Scan for the cell matching the given text and deliver its [X, Y] coordinate at center. 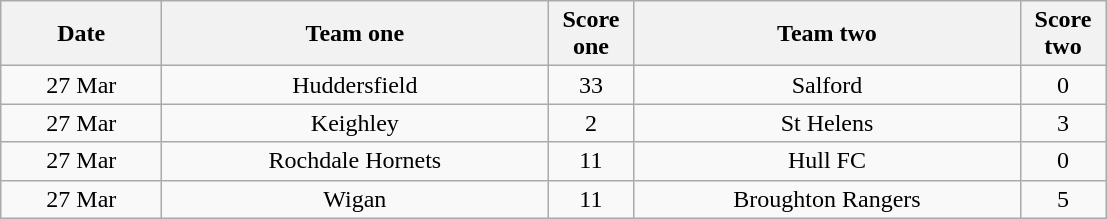
Salford [827, 85]
Score one [591, 34]
5 [1063, 199]
St Helens [827, 123]
Score two [1063, 34]
Team one [355, 34]
Broughton Rangers [827, 199]
3 [1063, 123]
Rochdale Hornets [355, 161]
33 [591, 85]
Date [82, 34]
Huddersfield [355, 85]
Keighley [355, 123]
Wigan [355, 199]
Hull FC [827, 161]
Team two [827, 34]
2 [591, 123]
